Capture the cell that displays the provided text and extract its (X, Y) central coordinate. 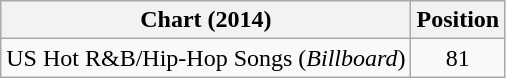
81 (458, 58)
Chart (2014) (206, 20)
Position (458, 20)
US Hot R&B/Hip-Hop Songs (Billboard) (206, 58)
